Identify which cell holds the provided text, then report its [X, Y] central coordinate. 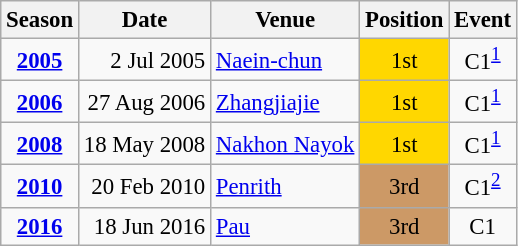
C12 [483, 186]
18 May 2008 [144, 144]
Season [40, 20]
2006 [40, 102]
Venue [286, 20]
Pau [286, 226]
27 Aug 2006 [144, 102]
2005 [40, 60]
Naein-chun [286, 60]
2008 [40, 144]
Event [483, 20]
20 Feb 2010 [144, 186]
Date [144, 20]
Penrith [286, 186]
Nakhon Nayok [286, 144]
18 Jun 2016 [144, 226]
2 Jul 2005 [144, 60]
2016 [40, 226]
C1 [483, 226]
2010 [40, 186]
Zhangjiajie [286, 102]
Position [404, 20]
